From the cell containing the given text, extract its center point as (X, Y) coordinate. 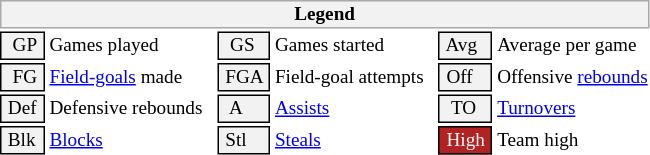
FG (22, 77)
Turnovers (573, 108)
Defensive rebounds (131, 108)
Field-goal attempts (354, 77)
TO (466, 108)
GP (22, 46)
Blk (22, 140)
Blocks (131, 140)
Legend (324, 14)
Steals (354, 140)
Games started (354, 46)
Team high (573, 140)
Offensive rebounds (573, 77)
Avg (466, 46)
FGA (244, 77)
Average per game (573, 46)
Games played (131, 46)
Assists (354, 108)
High (466, 140)
Stl (244, 140)
A (244, 108)
Off (466, 77)
Def (22, 108)
Field-goals made (131, 77)
GS (244, 46)
